Extract the [X, Y] coordinate from the center of the cell holding the provided text.  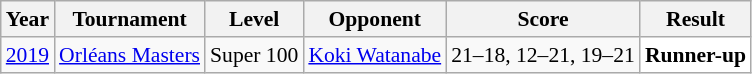
Tournament [130, 19]
Level [254, 19]
Score [543, 19]
2019 [28, 55]
Super 100 [254, 55]
Year [28, 19]
Opponent [374, 19]
Koki Watanabe [374, 55]
21–18, 12–21, 19–21 [543, 55]
Result [696, 19]
Runner-up [696, 55]
Orléans Masters [130, 55]
